Search for the cell housing the specified text and yield its [X, Y] center coordinate. 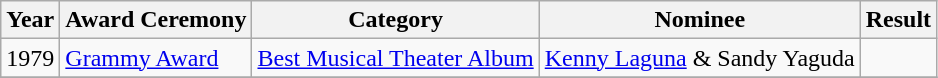
1979 [30, 58]
Best Musical Theater Album [396, 58]
Result [898, 20]
Year [30, 20]
Nominee [700, 20]
Kenny Laguna & Sandy Yaguda [700, 58]
Award Ceremony [156, 20]
Category [396, 20]
Grammy Award [156, 58]
